Scan for the cell matching the given text and deliver its [x, y] coordinate at center. 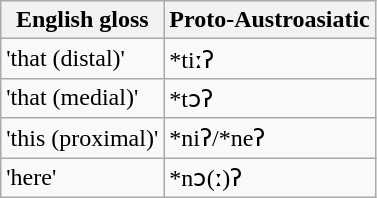
*tiːʔ [270, 59]
*niʔ/*neʔ [270, 138]
'that (medial)' [82, 98]
English gloss [82, 20]
*nɔ(ː)ʔ [270, 178]
Proto-Austroasiatic [270, 20]
'that (distal)' [82, 59]
'this (proximal)' [82, 138]
*tɔʔ [270, 98]
'here' [82, 178]
